Locate the cell with the specified text and output its (X, Y) center coordinate. 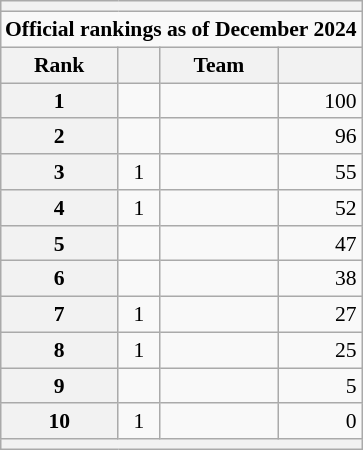
0 (320, 421)
96 (320, 136)
52 (320, 208)
10 (59, 421)
7 (59, 314)
Team (218, 65)
38 (320, 279)
Rank (59, 65)
25 (320, 350)
55 (320, 172)
Official rankings as of December 2024 (181, 29)
3 (59, 172)
100 (320, 101)
8 (59, 350)
27 (320, 314)
4 (59, 208)
2 (59, 136)
6 (59, 279)
9 (59, 386)
47 (320, 243)
